Pinpoint the cell where the given text exists, returning its (X, Y) midpoint coordinate. 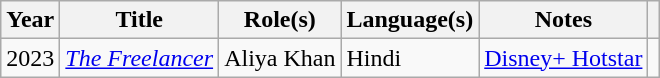
2023 (30, 58)
Disney+ Hotstar (564, 58)
Hindi (410, 58)
Role(s) (280, 20)
Aliya Khan (280, 58)
Year (30, 20)
Language(s) (410, 20)
The Freelancer (140, 58)
Notes (564, 20)
Title (140, 20)
